Provide the [X, Y] coordinate of the cell's center where the given text is located.  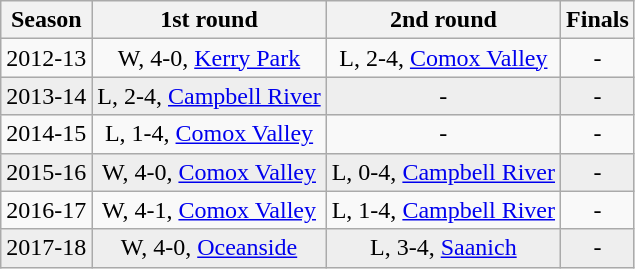
L, 3-4, Saanich [443, 248]
2016-17 [46, 210]
L, 0-4, Campbell River [443, 172]
W, 4-0, Kerry Park [209, 58]
2013-14 [46, 96]
Finals [598, 20]
2015-16 [46, 172]
2017-18 [46, 248]
L, 2-4, Campbell River [209, 96]
W, 4-1, Comox Valley [209, 210]
2014-15 [46, 134]
2nd round [443, 20]
W, 4-0, Comox Valley [209, 172]
1st round [209, 20]
W, 4-0, Oceanside [209, 248]
L, 2-4, Comox Valley [443, 58]
L, 1-4, Comox Valley [209, 134]
2012-13 [46, 58]
Season [46, 20]
L, 1-4, Campbell River [443, 210]
